Return the (X, Y) coordinate for the center point of the cell that contains the specified text.  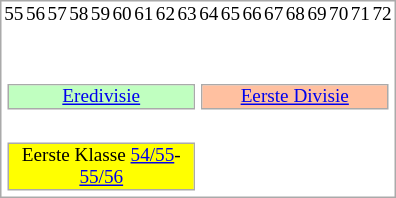
58 (79, 14)
61 (144, 14)
56 (36, 14)
60 (122, 14)
62 (166, 14)
72 (382, 14)
57 (57, 14)
55 (14, 14)
68 (296, 14)
64 (209, 14)
69 (317, 14)
67 (274, 14)
63 (187, 14)
65 (231, 14)
71 (361, 14)
66 (252, 14)
70 (339, 14)
Eredivisie Eerste Divisie Eerste Klasse 54/55-55/56 (198, 111)
59 (101, 14)
